Capture the cell that displays the provided text and extract its [x, y] central coordinate. 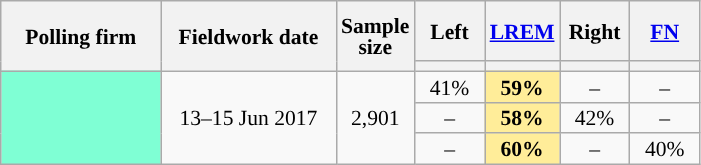
42% [595, 118]
40% [665, 150]
FN [665, 31]
2,901 [375, 118]
Polling firm [81, 36]
Samplesize [375, 36]
Fieldwork date [248, 36]
58% [522, 118]
60% [522, 150]
41% [449, 86]
Right [595, 31]
LREM [522, 31]
13–15 Jun 2017 [248, 118]
Left [449, 31]
59% [522, 86]
